Capture the cell that displays the provided text and extract its (x, y) central coordinate. 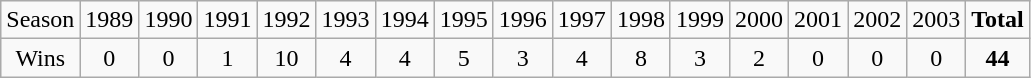
1999 (700, 20)
1995 (464, 20)
1989 (110, 20)
5 (464, 58)
1992 (286, 20)
1998 (640, 20)
Season (40, 20)
1 (228, 58)
10 (286, 58)
Wins (40, 58)
2002 (878, 20)
1990 (168, 20)
1991 (228, 20)
Total (998, 20)
1993 (346, 20)
1997 (582, 20)
2003 (936, 20)
44 (998, 58)
2 (758, 58)
2001 (818, 20)
1996 (522, 20)
8 (640, 58)
2000 (758, 20)
1994 (404, 20)
